Provide the (X, Y) coordinate of the cell's center where the given text is located.  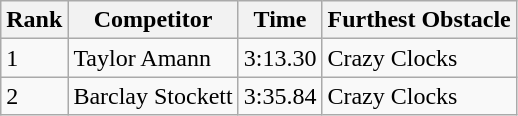
Barclay Stockett (153, 96)
Furthest Obstacle (419, 20)
Time (280, 20)
1 (34, 58)
Taylor Amann (153, 58)
3:35.84 (280, 96)
Competitor (153, 20)
Rank (34, 20)
3:13.30 (280, 58)
2 (34, 96)
